For the text-containing cell, return its midpoint in (x, y) coordinate format. 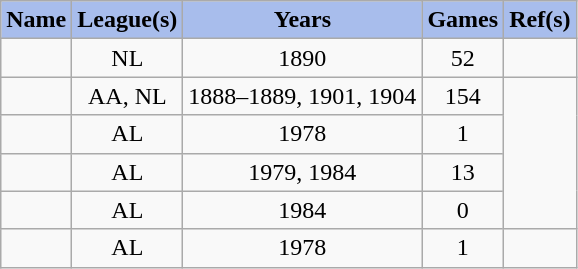
Games (463, 20)
13 (463, 172)
Years (302, 20)
1984 (302, 210)
League(s) (128, 20)
52 (463, 58)
1979, 1984 (302, 172)
0 (463, 210)
1888–1889, 1901, 1904 (302, 96)
1890 (302, 58)
154 (463, 96)
Name (36, 20)
AA, NL (128, 96)
NL (128, 58)
Ref(s) (540, 20)
